Provide the [X, Y] coordinate of the cell's center where the given text is located.  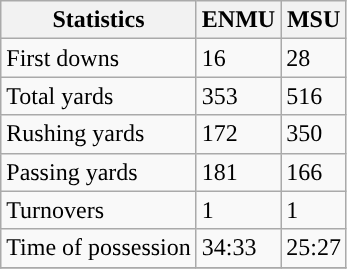
34:33 [238, 248]
28 [314, 58]
350 [314, 134]
Passing yards [99, 172]
Time of possession [99, 248]
16 [238, 58]
ENMU [238, 20]
First downs [99, 58]
Turnovers [99, 210]
172 [238, 134]
Statistics [99, 20]
MSU [314, 20]
516 [314, 96]
166 [314, 172]
353 [238, 96]
Rushing yards [99, 134]
25:27 [314, 248]
181 [238, 172]
Total yards [99, 96]
